Locate the cell with the specified text and output its (x, y) center coordinate. 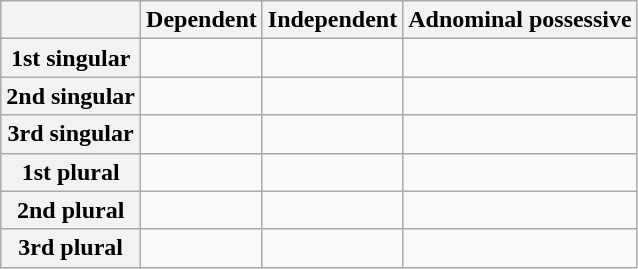
3rd plural (71, 248)
2nd plural (71, 210)
Dependent (202, 20)
1st singular (71, 58)
3rd singular (71, 134)
Adnominal possessive (520, 20)
1st plural (71, 172)
Independent (332, 20)
2nd singular (71, 96)
